Output the (X, Y) coordinate of the center of the cell containing the given text.  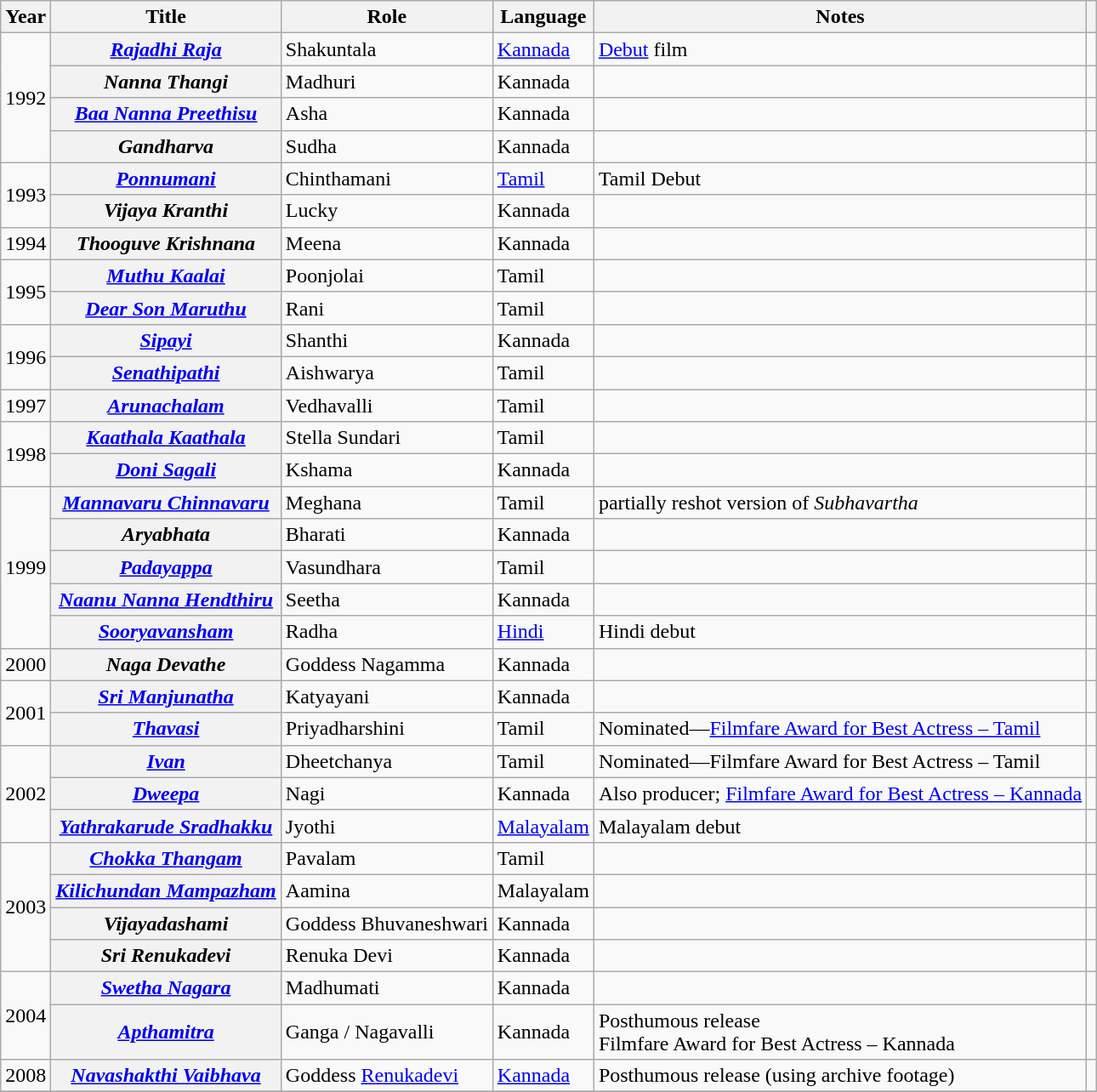
1992 (26, 98)
Renuka Devi (386, 956)
Malayalam debut (840, 826)
Ponnumani (166, 179)
Yathrakarude Sradhakku (166, 826)
Ivan (166, 761)
1998 (26, 454)
Dear Son Maruthu (166, 308)
Shanthi (386, 340)
Sri Manjunatha (166, 697)
Aryabhata (166, 535)
Mannavaru Chinnavaru (166, 503)
Chinthamani (386, 179)
2002 (26, 793)
Title (166, 17)
Ganga / Nagavalli (386, 1032)
Rani (386, 308)
Sipayi (166, 340)
Dheetchanya (386, 761)
Tamil Debut (840, 179)
Meghana (386, 503)
Hindi debut (840, 632)
Navashakthi Vaibhava (166, 1076)
Naga Devathe (166, 664)
Madhumati (386, 988)
Katyayani (386, 697)
Asha (386, 114)
2001 (26, 713)
Aishwarya (386, 373)
Notes (840, 17)
Gandharva (166, 146)
Arunachalam (166, 406)
Role (386, 17)
1995 (26, 292)
Posthumous release (using archive footage) (840, 1076)
Sudha (386, 146)
Naanu Nanna Hendthiru (166, 600)
Poonjolai (386, 276)
Lucky (386, 211)
Radha (386, 632)
Sooryavansham (166, 632)
Meena (386, 243)
partially reshot version of Subhavartha (840, 503)
Aamina (386, 890)
Nagi (386, 793)
Thavasi (166, 729)
2008 (26, 1076)
Swetha Nagara (166, 988)
Year (26, 17)
Muthu Kaalai (166, 276)
Madhuri (386, 82)
Stella Sundari (386, 438)
2000 (26, 664)
1996 (26, 356)
Jyothi (386, 826)
Language (543, 17)
Senathipathi (166, 373)
1993 (26, 195)
Kilichundan Mampazham (166, 890)
Debut film (840, 49)
Apthamitra (166, 1032)
Shakuntala (386, 49)
Hindi (543, 632)
2004 (26, 1015)
Vijaya Kranthi (166, 211)
Vasundhara (386, 567)
Rajadhi Raja (166, 49)
2003 (26, 907)
Posthumous releaseFilmfare Award for Best Actress – Kannada (840, 1032)
Priyadharshini (386, 729)
Dweepa (166, 793)
Chokka Thangam (166, 858)
Also producer; Filmfare Award for Best Actress – Kannada (840, 793)
Vijayadashami (166, 923)
1997 (26, 406)
Doni Sagali (166, 470)
Kaathala Kaathala (166, 438)
1999 (26, 567)
Padayappa (166, 567)
Goddess Bhuvaneshwari (386, 923)
Kshama (386, 470)
Thooguve Krishnana (166, 243)
Baa Nanna Preethisu (166, 114)
Seetha (386, 600)
1994 (26, 243)
Sri Renukadevi (166, 956)
Goddess Renukadevi (386, 1076)
Goddess Nagamma (386, 664)
Vedhavalli (386, 406)
Nanna Thangi (166, 82)
Bharati (386, 535)
Pavalam (386, 858)
